Scan for the cell matching the given text and deliver its [x, y] coordinate at center. 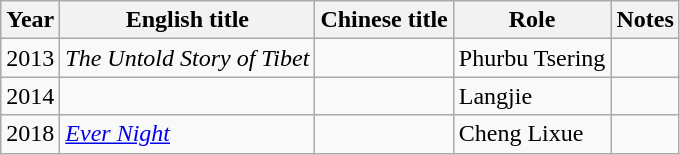
Langjie [532, 96]
Ever Night [188, 134]
Year [30, 20]
The Untold Story of Tibet [188, 58]
Cheng Lixue [532, 134]
English title [188, 20]
Chinese title [384, 20]
Phurbu Tsering [532, 58]
2014 [30, 96]
Role [532, 20]
2018 [30, 134]
Notes [645, 20]
2013 [30, 58]
